Return [X, Y] of the center of cell containing provided text 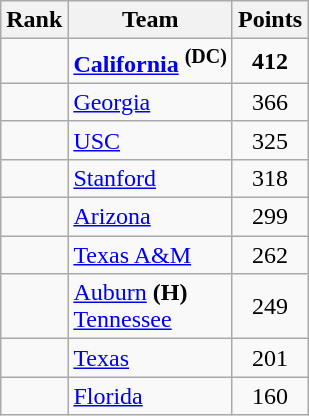
Florida [150, 396]
Rank [34, 20]
USC [150, 140]
Auburn (H)Tennessee [150, 306]
318 [270, 178]
Points [270, 20]
Texas [150, 358]
201 [270, 358]
249 [270, 306]
366 [270, 102]
Arizona [150, 217]
Team [150, 20]
412 [270, 62]
Stanford [150, 178]
160 [270, 396]
299 [270, 217]
262 [270, 255]
California (DC) [150, 62]
325 [270, 140]
Texas A&M [150, 255]
Georgia [150, 102]
